Extract the (X, Y) coordinate from the center of the cell holding the provided text.  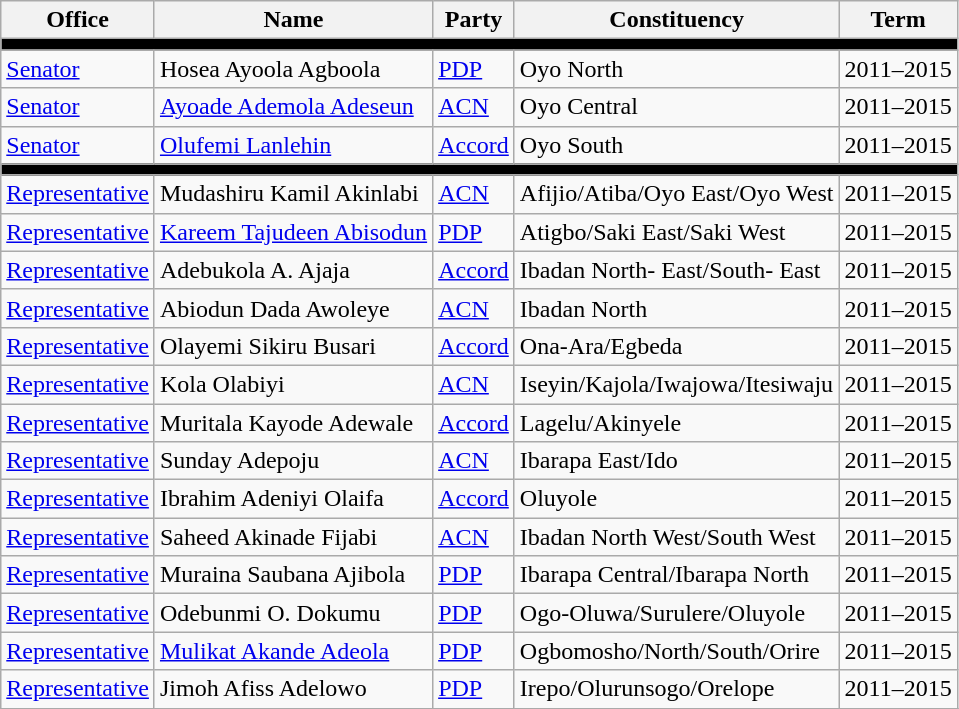
Olayemi Sikiru Busari (293, 346)
Ibarapa Central/Ibarapa North (676, 575)
Hosea Ayoola Agboola (293, 69)
Ibrahim Adeniyi Olaifa (293, 499)
Oluyole (676, 499)
Muritala Kayode Adewale (293, 423)
Mulikat Akande Adeola (293, 651)
Afijio/Atiba/Oyo East/Oyo West (676, 194)
Ogo-Oluwa/Surulere/Oluyole (676, 613)
Constituency (676, 20)
Kareem Tajudeen Abisodun (293, 232)
Oyo South (676, 145)
Ogbomosho/North/South/Orire (676, 651)
Office (78, 20)
Irepo/Olurunsogo/Orelope (676, 689)
Iseyin/Kajola/Iwajowa/Itesiwaju (676, 384)
Term (898, 20)
Muraina Saubana Ajibola (293, 575)
Name (293, 20)
Mudashiru Kamil Akinlabi (293, 194)
Oyo Central (676, 107)
Abiodun Dada Awoleye (293, 308)
Olufemi Lanlehin (293, 145)
Ibadan North West/South West (676, 537)
Odebunmi O. Dokumu (293, 613)
Ibarapa East/Ido (676, 461)
Ona-Ara/Egbeda (676, 346)
Party (474, 20)
Atigbo/Saki East/Saki West (676, 232)
Lagelu/Akinyele (676, 423)
Ibadan North (676, 308)
Kola Olabiyi (293, 384)
Jimoh Afiss Adelowo (293, 689)
Ayoade Ademola Adeseun (293, 107)
Sunday Adepoju (293, 461)
Saheed Akinade Fijabi (293, 537)
Ibadan North- East/South- East (676, 270)
Adebukola A. Ajaja (293, 270)
Oyo North (676, 69)
